Provide the (x, y) coordinate of the cell's center where the given text is located.  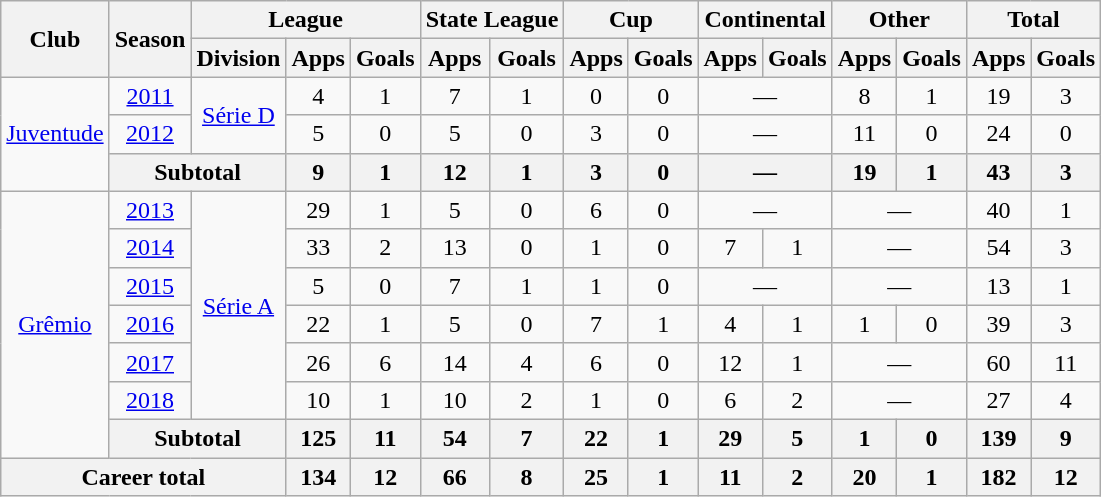
20 (864, 477)
State League (492, 20)
26 (318, 362)
Continental (765, 20)
Club (55, 39)
182 (998, 477)
Cup (631, 20)
24 (998, 134)
134 (318, 477)
39 (998, 324)
Season (150, 39)
2013 (150, 210)
125 (318, 438)
2014 (150, 248)
2015 (150, 286)
League (306, 20)
Other (899, 20)
60 (998, 362)
43 (998, 172)
2018 (150, 400)
139 (998, 438)
2016 (150, 324)
Série D (238, 115)
Career total (144, 477)
40 (998, 210)
2011 (150, 96)
14 (454, 362)
33 (318, 248)
Juventude (55, 134)
Série A (238, 305)
Division (238, 58)
2012 (150, 134)
25 (596, 477)
2017 (150, 362)
Grêmio (55, 324)
27 (998, 400)
Total (1033, 20)
66 (454, 477)
